Return the [x, y] coordinate for the center point of the cell that contains the specified text.  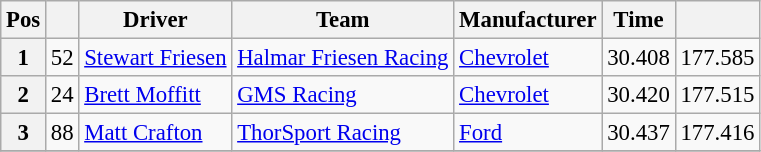
30.408 [638, 58]
177.585 [718, 58]
Driver [156, 20]
Halmar Friesen Racing [343, 58]
177.416 [718, 133]
GMS Racing [343, 95]
88 [62, 133]
24 [62, 95]
1 [24, 58]
Brett Moffitt [156, 95]
2 [24, 95]
Team [343, 20]
Matt Crafton [156, 133]
ThorSport Racing [343, 133]
Ford [528, 133]
30.437 [638, 133]
Stewart Friesen [156, 58]
177.515 [718, 95]
3 [24, 133]
52 [62, 58]
Time [638, 20]
Pos [24, 20]
30.420 [638, 95]
Manufacturer [528, 20]
